Detect which cell encompasses the target text, then output its (X, Y) center coordinate. 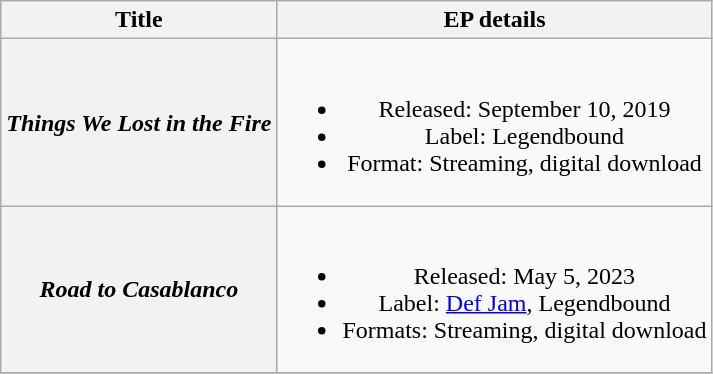
Things We Lost in the Fire (139, 122)
Road to Casablanco (139, 290)
Released: September 10, 2019Label: LegendboundFormat: Streaming, digital download (494, 122)
Released: May 5, 2023Label: Def Jam, LegendboundFormats: Streaming, digital download (494, 290)
EP details (494, 20)
Title (139, 20)
